Scan for the cell matching the given text and deliver its [x, y] coordinate at center. 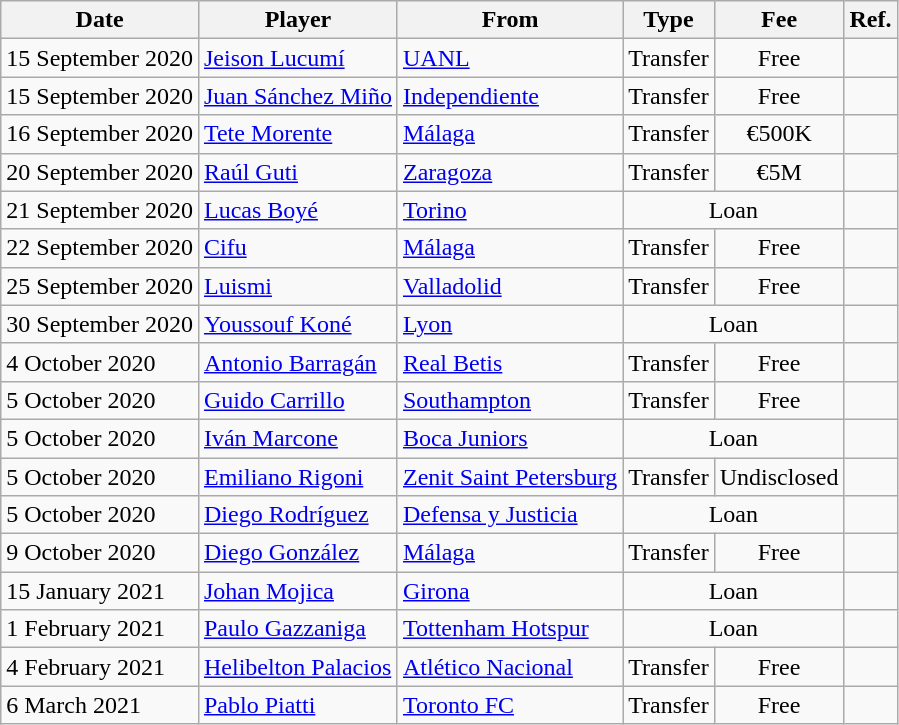
Johan Mojica [298, 591]
Diego Rodríguez [298, 515]
Ref. [870, 20]
20 September 2020 [100, 172]
Lyon [510, 324]
Guido Carrillo [298, 400]
Undisclosed [779, 477]
Paulo Gazzaniga [298, 629]
4 February 2021 [100, 667]
Raúl Guti [298, 172]
Pablo Piatti [298, 705]
Youssouf Koné [298, 324]
UANL [510, 58]
Atlético Nacional [510, 667]
Diego González [298, 553]
Date [100, 20]
30 September 2020 [100, 324]
€5M [779, 172]
Toronto FC [510, 705]
Girona [510, 591]
Boca Juniors [510, 438]
Iván Marcone [298, 438]
Antonio Barragán [298, 362]
Zaragoza [510, 172]
6 March 2021 [100, 705]
Southampton [510, 400]
15 January 2021 [100, 591]
Helibelton Palacios [298, 667]
Juan Sánchez Miño [298, 96]
Real Betis [510, 362]
Luismi [298, 286]
9 October 2020 [100, 553]
Valladolid [510, 286]
25 September 2020 [100, 286]
Zenit Saint Petersburg [510, 477]
Independiente [510, 96]
Defensa y Justicia [510, 515]
Fee [779, 20]
Cifu [298, 248]
22 September 2020 [100, 248]
Emiliano Rigoni [298, 477]
Tete Morente [298, 134]
Lucas Boyé [298, 210]
Type [669, 20]
21 September 2020 [100, 210]
16 September 2020 [100, 134]
4 October 2020 [100, 362]
€500K [779, 134]
Torino [510, 210]
1 February 2021 [100, 629]
Tottenham Hotspur [510, 629]
From [510, 20]
Player [298, 20]
Jeison Lucumí [298, 58]
